From the cell containing the given text, extract its center point as [X, Y] coordinate. 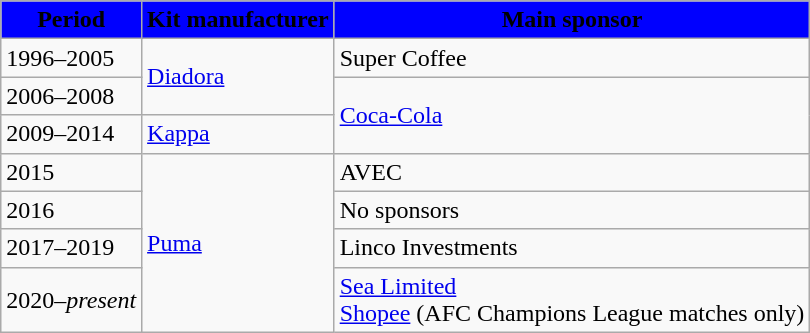
Linco Investments [572, 248]
2009–2014 [72, 134]
Main sponsor [572, 20]
2016 [72, 210]
Super Coffee [572, 58]
Period [72, 20]
2017–2019 [72, 248]
Coca-Cola [572, 115]
2015 [72, 172]
Kappa [238, 134]
No sponsors [572, 210]
Sea Limited Shopee (AFC Champions League matches only) [572, 300]
2020–present [72, 300]
Diadora [238, 77]
AVEC [572, 172]
Puma [238, 242]
1996–2005 [72, 58]
2006–2008 [72, 96]
Kit manufacturer [238, 20]
